Output the (X, Y) coordinate of the center of the cell containing the given text.  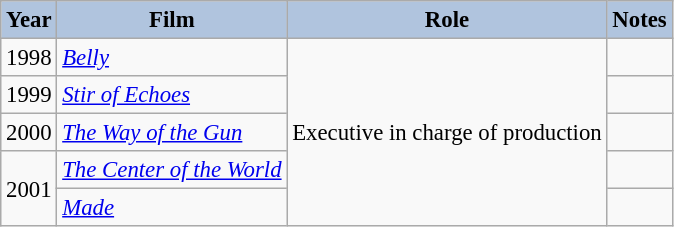
Stir of Echoes (172, 95)
Role (447, 20)
1999 (29, 95)
Year (29, 20)
2001 (29, 188)
Belly (172, 58)
The Center of the World (172, 170)
1998 (29, 58)
Made (172, 208)
2000 (29, 133)
Notes (640, 20)
Film (172, 20)
Executive in charge of production (447, 133)
The Way of the Gun (172, 133)
